Provide the [x, y] coordinate of the cell's center where the given text is located.  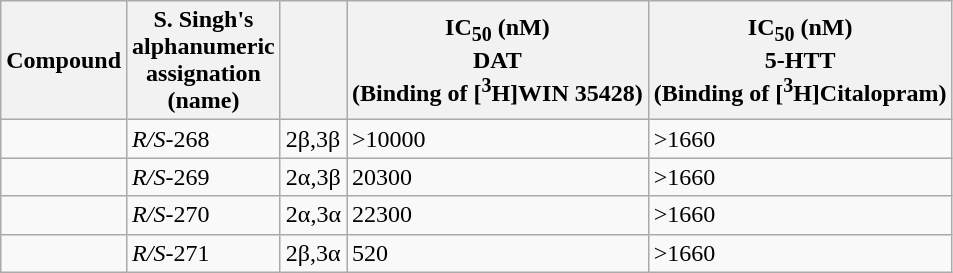
2β,3α [313, 253]
IC50 (nM)5-HTT(Binding of [3H]Citalopram) [800, 60]
IC50 (nM)DAT(Binding of [3H]WIN 35428) [497, 60]
2β,3β [313, 139]
Compound [64, 60]
R/S-271 [204, 253]
S. Singh'salphanumericassignation(name) [204, 60]
520 [497, 253]
R/S-268 [204, 139]
20300 [497, 177]
2α,3α [313, 215]
>10000 [497, 139]
22300 [497, 215]
R/S-269 [204, 177]
R/S-270 [204, 215]
2α,3β [313, 177]
